Determine the [x, y] coordinate at the center of the cell enclosing the given text.  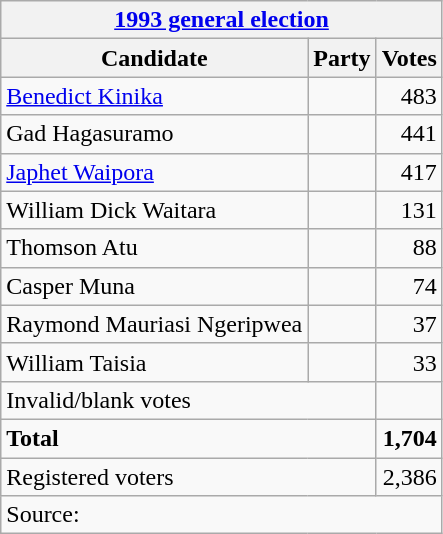
Japhet Waipora [154, 172]
Gad Hagasuramo [154, 134]
1993 general election [222, 20]
1,704 [409, 438]
Benedict Kinika [154, 96]
Casper Muna [154, 286]
Candidate [154, 58]
88 [409, 248]
Thomson Atu [154, 248]
Total [188, 438]
74 [409, 286]
Invalid/blank votes [188, 400]
441 [409, 134]
Registered voters [188, 477]
33 [409, 362]
William Taisia [154, 362]
483 [409, 96]
Party [342, 58]
Votes [409, 58]
2,386 [409, 477]
131 [409, 210]
417 [409, 172]
37 [409, 324]
William Dick Waitara [154, 210]
Source: [222, 515]
Raymond Mauriasi Ngeripwea [154, 324]
